Detect which cell encompasses the target text, then output its (X, Y) center coordinate. 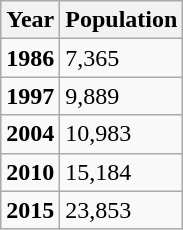
10,983 (122, 134)
2010 (30, 172)
15,184 (122, 172)
2004 (30, 134)
Population (122, 20)
Year (30, 20)
2015 (30, 210)
1986 (30, 58)
1997 (30, 96)
7,365 (122, 58)
9,889 (122, 96)
23,853 (122, 210)
